Extract the [x, y] coordinate from the center of the cell holding the provided text.  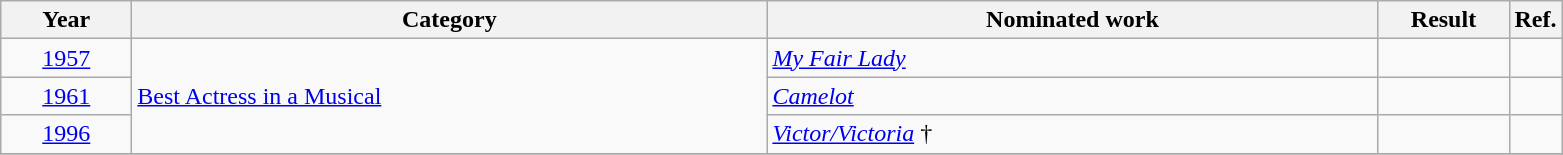
Category [450, 20]
Year [66, 20]
Victor/Victoria † [1072, 134]
Result [1444, 20]
Camelot [1072, 96]
1996 [66, 134]
1957 [66, 58]
Best Actress in a Musical [450, 96]
Ref. [1536, 20]
Nominated work [1072, 20]
My Fair Lady [1072, 58]
1961 [66, 96]
